Find where the given text appears and provide that cell's center as [x, y] coordinate. 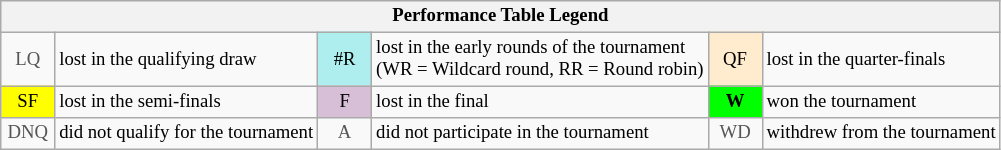
#R [345, 60]
won the tournament [881, 102]
did not qualify for the tournament [186, 134]
lost in the quarter-finals [881, 60]
A [345, 134]
withdrew from the tournament [881, 134]
W [735, 102]
lost in the semi-finals [186, 102]
WD [735, 134]
Performance Table Legend [500, 16]
QF [735, 60]
did not participate in the tournament [540, 134]
lost in the final [540, 102]
DNQ [28, 134]
lost in the qualifying draw [186, 60]
LQ [28, 60]
lost in the early rounds of the tournament(WR = Wildcard round, RR = Round robin) [540, 60]
F [345, 102]
SF [28, 102]
